Return the (X, Y) coordinate for the center point of the cell that contains the specified text.  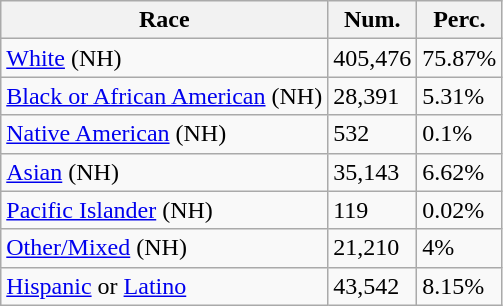
4% (460, 248)
532 (372, 134)
Race (164, 20)
119 (372, 210)
Perc. (460, 20)
Other/Mixed (NH) (164, 248)
43,542 (372, 286)
Pacific Islander (NH) (164, 210)
405,476 (372, 58)
0.02% (460, 210)
28,391 (372, 96)
6.62% (460, 172)
White (NH) (164, 58)
8.15% (460, 286)
Black or African American (NH) (164, 96)
35,143 (372, 172)
Num. (372, 20)
Native American (NH) (164, 134)
Hispanic or Latino (164, 286)
75.87% (460, 58)
0.1% (460, 134)
21,210 (372, 248)
5.31% (460, 96)
Asian (NH) (164, 172)
